Capture the cell that displays the provided text and extract its (X, Y) central coordinate. 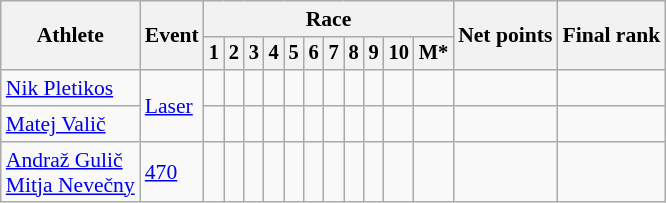
6 (314, 54)
2 (234, 54)
1 (214, 54)
M* (434, 54)
Nik Pletikos (70, 88)
Athlete (70, 36)
470 (172, 172)
3 (254, 54)
Final rank (611, 36)
4 (274, 54)
Matej Valič (70, 124)
9 (374, 54)
5 (294, 54)
8 (354, 54)
Race (328, 19)
Net points (505, 36)
10 (399, 54)
7 (334, 54)
Laser (172, 106)
Andraž GuličMitja Nevečny (70, 172)
Event (172, 36)
